For the text-containing cell, return its midpoint in (X, Y) coordinate format. 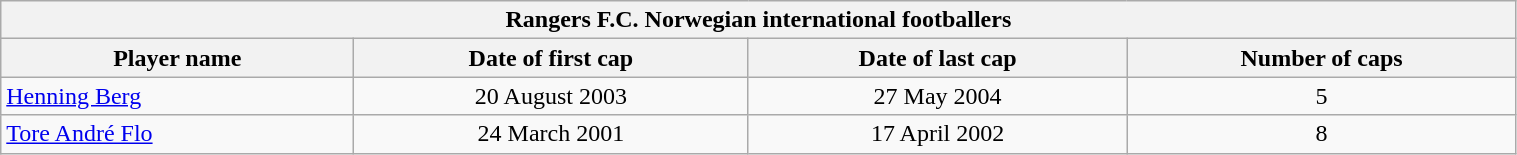
24 March 2001 (551, 134)
Date of last cap (938, 58)
20 August 2003 (551, 96)
Rangers F.C. Norwegian international footballers (758, 20)
17 April 2002 (938, 134)
5 (1322, 96)
Henning Berg (178, 96)
Date of first cap (551, 58)
Number of caps (1322, 58)
Tore André Flo (178, 134)
Player name (178, 58)
27 May 2004 (938, 96)
8 (1322, 134)
